Pinpoint the cell where the given text exists, returning its (X, Y) midpoint coordinate. 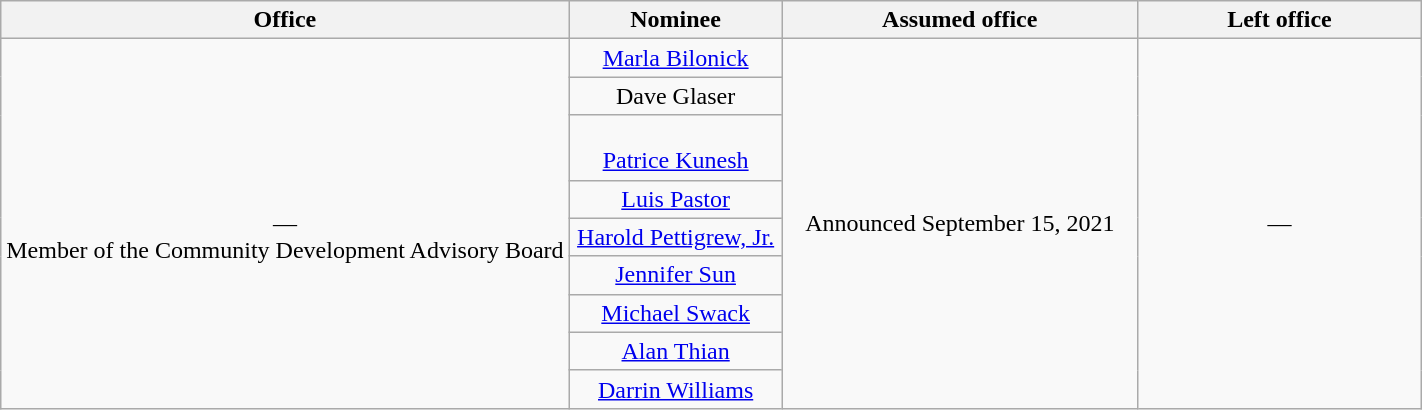
Marla Bilonick (676, 58)
Luis Pastor (676, 199)
Nominee (676, 20)
Darrin Williams (676, 389)
—Member of the Community Development Advisory Board (285, 224)
Assumed office (960, 20)
Alan Thian (676, 351)
Office (285, 20)
Dave Glaser (676, 96)
Harold Pettigrew, Jr. (676, 237)
Left office (1279, 20)
— (1279, 224)
Patrice Kunesh (676, 148)
Announced September 15, 2021 (960, 224)
Michael Swack (676, 313)
Jennifer Sun (676, 275)
